Return the (x, y) coordinate for the center point of the cell that contains the specified text.  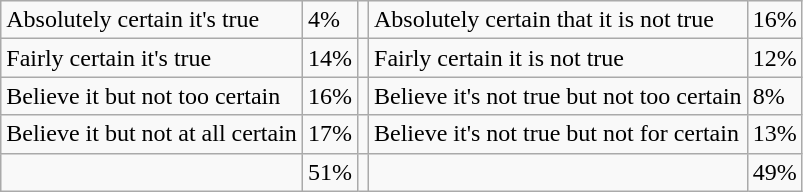
Believe it but not too certain (152, 96)
51% (330, 172)
8% (774, 96)
Believe it's not true but not for certain (558, 134)
14% (330, 58)
Believe it's not true but not too certain (558, 96)
Fairly certain it is not true (558, 58)
Absolutely certain that it is not true (558, 20)
12% (774, 58)
Believe it but not at all certain (152, 134)
49% (774, 172)
Fairly certain it's true (152, 58)
13% (774, 134)
4% (330, 20)
Absolutely certain it's true (152, 20)
17% (330, 134)
